Return the [x, y] coordinate for the center point of the cell that contains the specified text.  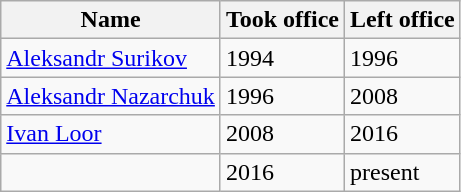
Left office [403, 20]
Took office [282, 20]
present [403, 172]
Aleksandr Nazarchuk [111, 96]
Ivan Loor [111, 134]
Aleksandr Surikov [111, 58]
Name [111, 20]
1994 [282, 58]
